Find where the given text appears and provide that cell's center as (x, y) coordinate. 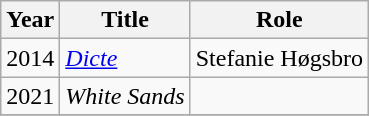
Stefanie Høgsbro (279, 58)
2021 (30, 96)
Dicte (125, 58)
2014 (30, 58)
Title (125, 20)
White Sands (125, 96)
Year (30, 20)
Role (279, 20)
